Identify which cell holds the provided text, then report its (x, y) central coordinate. 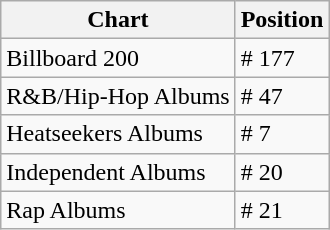
# 21 (282, 210)
Heatseekers Albums (118, 134)
Independent Albums (118, 172)
# 47 (282, 96)
# 20 (282, 172)
R&B/Hip-Hop Albums (118, 96)
Position (282, 20)
# 7 (282, 134)
Rap Albums (118, 210)
# 177 (282, 58)
Billboard 200 (118, 58)
Chart (118, 20)
